Return the (X, Y) coordinate for the center point of the cell that contains the specified text.  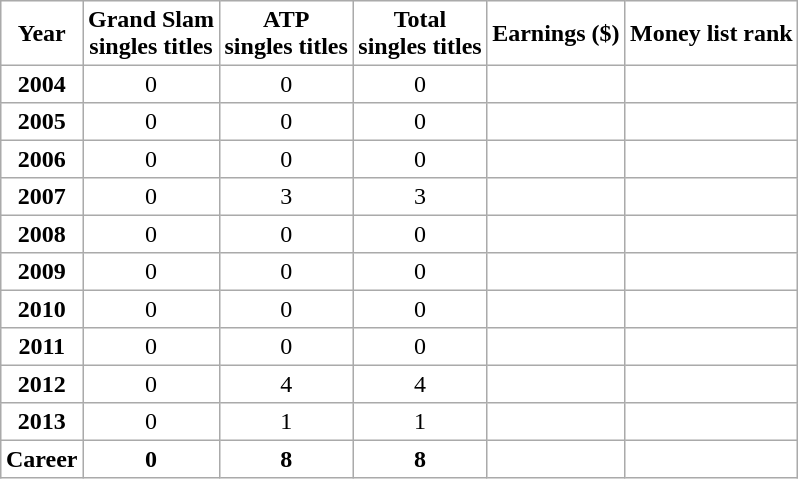
Money list rank (712, 33)
2007 (42, 197)
Grand Slamsingles titles (152, 33)
2013 (42, 422)
ATP singles titles (286, 33)
2010 (42, 309)
Career (42, 459)
Earnings ($) (556, 33)
2009 (42, 272)
2006 (42, 159)
Year (42, 33)
2012 (42, 384)
2011 (42, 347)
2004 (42, 84)
2005 (42, 122)
2008 (42, 234)
Totalsingles titles (420, 33)
